For the text-containing cell, return its midpoint in (x, y) coordinate format. 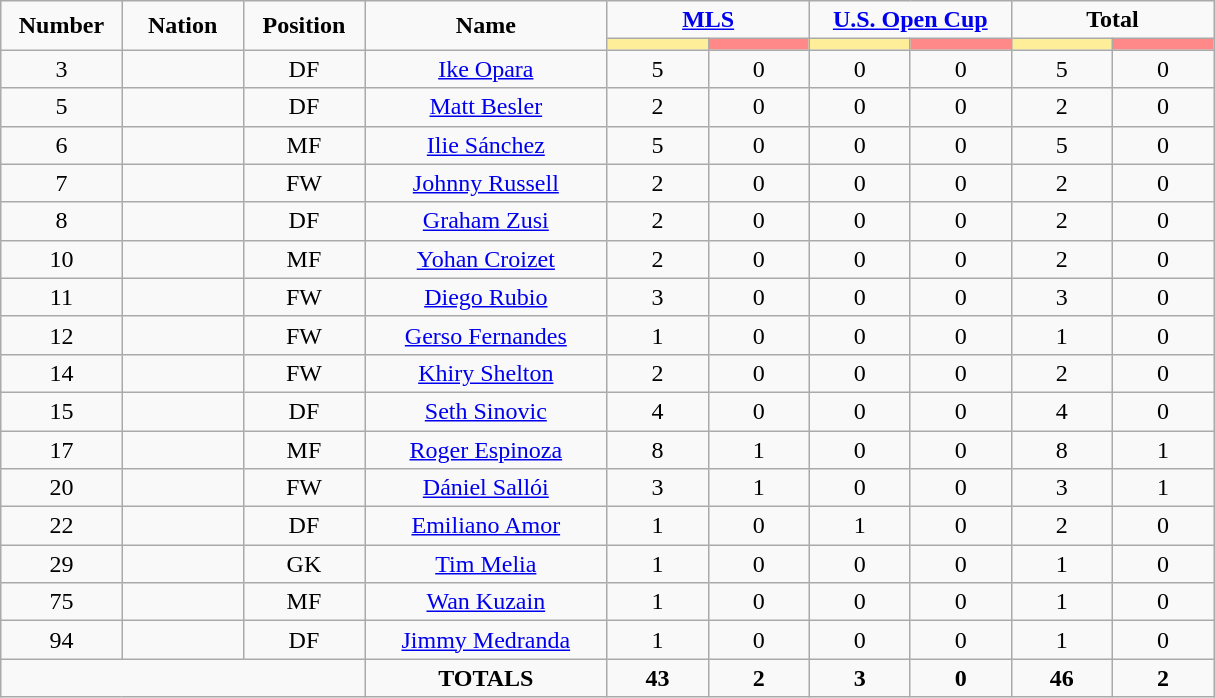
Roger Espinoza (486, 449)
Ike Opara (486, 69)
46 (1062, 678)
12 (62, 335)
U.S. Open Cup (910, 20)
75 (62, 602)
15 (62, 411)
Ilie Sánchez (486, 145)
29 (62, 564)
GK (304, 564)
7 (62, 183)
Wan Kuzain (486, 602)
Johnny Russell (486, 183)
Emiliano Amor (486, 526)
Yohan Croizet (486, 259)
14 (62, 373)
Matt Besler (486, 107)
Graham Zusi (486, 221)
Khiry Shelton (486, 373)
Jimmy Medranda (486, 640)
MLS (708, 20)
20 (62, 488)
Total (1112, 20)
43 (658, 678)
Diego Rubio (486, 297)
11 (62, 297)
TOTALS (486, 678)
Number (62, 26)
Position (304, 26)
Nation (182, 26)
Name (486, 26)
Tim Melia (486, 564)
94 (62, 640)
Seth Sinovic (486, 411)
10 (62, 259)
Dániel Sallói (486, 488)
Gerso Fernandes (486, 335)
6 (62, 145)
22 (62, 526)
17 (62, 449)
